Identify which cell holds the provided text, then report its [x, y] central coordinate. 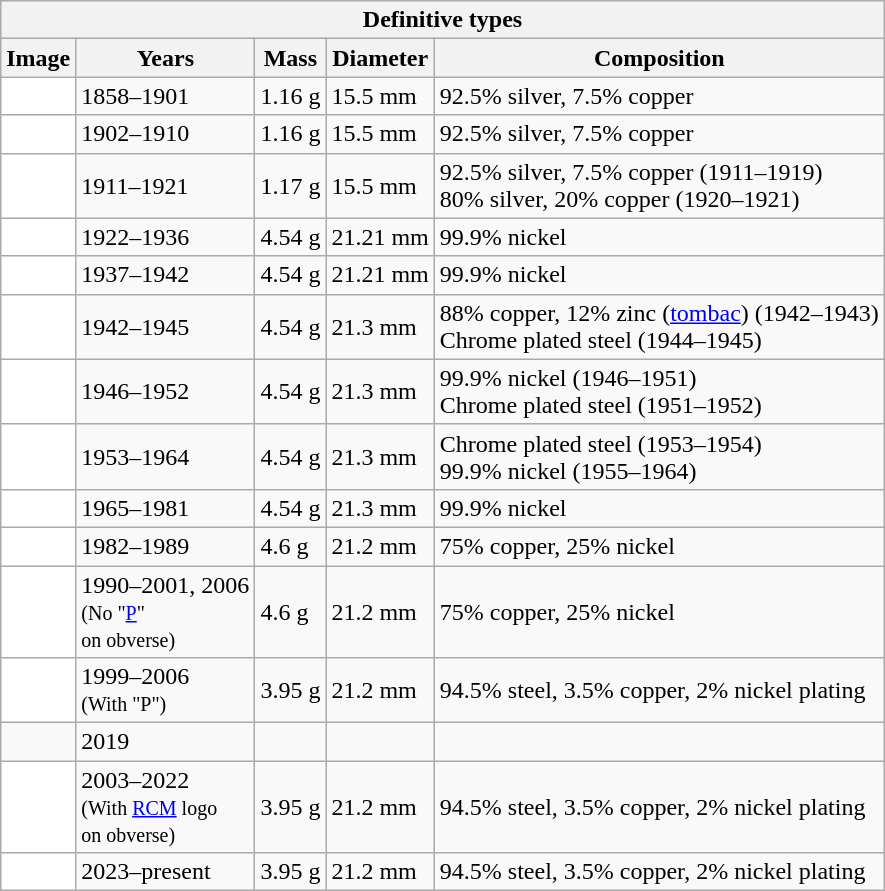
1946–1952 [166, 392]
2023–present [166, 872]
92.5% silver, 7.5% copper (1911–1919)80% silver, 20% copper (1920–1921) [659, 186]
Definitive types [443, 20]
2019 [166, 742]
2003–2022(With RCM logoon obverse) [166, 807]
Composition [659, 58]
1965–1981 [166, 508]
Image [38, 58]
1902–1910 [166, 134]
1858–1901 [166, 96]
1.17 g [290, 186]
Diameter [380, 58]
1937–1942 [166, 275]
1922–1936 [166, 237]
1982–1989 [166, 546]
1911–1921 [166, 186]
1999–2006(With "P") [166, 690]
Chrome plated steel (1953–1954) 99.9% nickel (1955–1964) [659, 456]
88% copper, 12% zinc (tombac) (1942–1943) Chrome plated steel (1944–1945) [659, 326]
99.9% nickel (1946–1951) Chrome plated steel (1951–1952) [659, 392]
Mass [290, 58]
1942–1945 [166, 326]
1990–2001, 2006(No "P"on obverse) [166, 612]
1953–1964 [166, 456]
Years [166, 58]
